Capture the cell that displays the provided text and extract its [x, y] central coordinate. 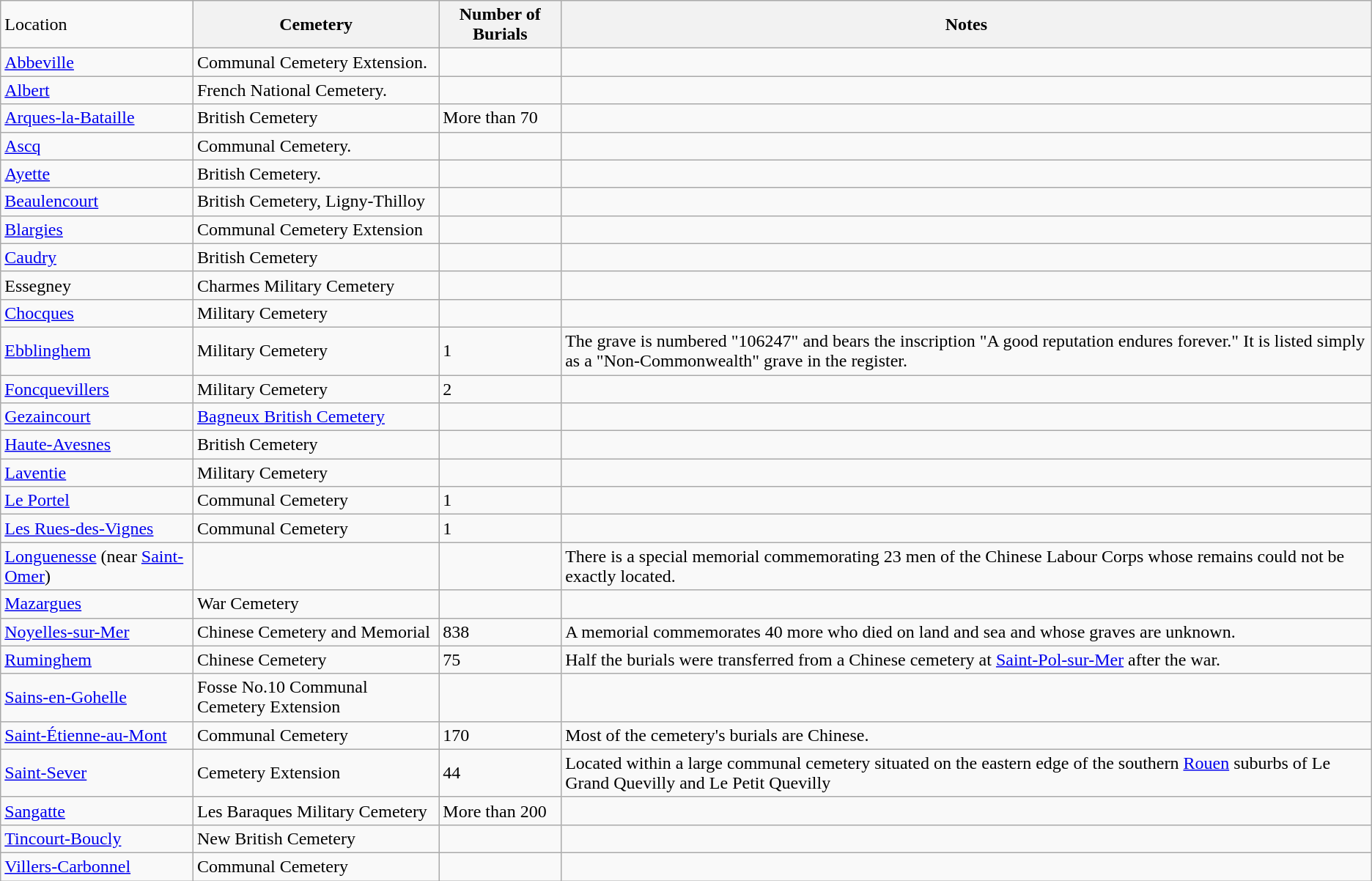
Communal Cemetery Extension [315, 229]
Le Portel [97, 501]
Saint-Étienne-au-Mont [97, 735]
War Cemetery [315, 604]
Fosse No.10 Communal Cemetery Extension [315, 698]
Laventie [97, 473]
Bagneux British Cemetery [315, 417]
838 [500, 632]
Half the burials were transferred from a Chinese cemetery at Saint-Pol-sur-Mer after the war. [967, 660]
2 [500, 389]
Ebblinghem [97, 350]
Noyelles-sur-Mer [97, 632]
Communal Cemetery Extension. [315, 62]
Beaulencourt [97, 202]
New British Cemetery [315, 838]
75 [500, 660]
Caudry [97, 257]
Mazargues [97, 604]
Abbeville [97, 62]
Communal Cemetery. [315, 146]
Arques-la-Bataille [97, 118]
Saint-Sever [97, 773]
Ruminghem [97, 660]
170 [500, 735]
Chinese Cemetery and Memorial [315, 632]
Blargies [97, 229]
There is a special memorial commemorating 23 men of the Chinese Labour Corps whose remains could not be exactly located. [967, 566]
Cemetery [315, 25]
More than 200 [500, 811]
Location [97, 25]
Sains-en-Gohelle [97, 698]
Tincourt-Boucly [97, 838]
French National Cemetery. [315, 90]
Les Baraques Military Cemetery [315, 811]
Located within a large communal cemetery situated on the eastern edge of the southern Rouen suburbs of Le Grand Quevilly and Le Petit Quevilly [967, 773]
Charmes Military Cemetery [315, 285]
44 [500, 773]
A memorial commemorates 40 more who died on land and sea and whose graves are unknown. [967, 632]
Number of Burials [500, 25]
Chocques [97, 313]
Les Rues-des-Vignes [97, 528]
Villers-Carbonnel [97, 866]
Ayette [97, 174]
Foncquevillers [97, 389]
Essegney [97, 285]
Notes [967, 25]
Chinese Cemetery [315, 660]
British Cemetery. [315, 174]
Most of the cemetery's burials are Chinese. [967, 735]
Gezaincourt [97, 417]
Sangatte [97, 811]
British Cemetery, Ligny-Thilloy [315, 202]
Longuenesse (near Saint-Omer) [97, 566]
Cemetery Extension [315, 773]
Ascq [97, 146]
Albert [97, 90]
More than 70 [500, 118]
Haute-Avesnes [97, 445]
